Return (X, Y) of the center of cell containing provided text 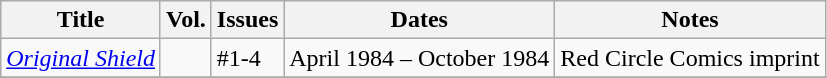
Title (81, 20)
Vol. (186, 20)
Notes (690, 20)
Dates (420, 20)
Original Shield (81, 58)
Issues (247, 20)
Red Circle Comics imprint (690, 58)
#1-4 (247, 58)
April 1984 – October 1984 (420, 58)
